Find where the given text appears and provide that cell's center as (x, y) coordinate. 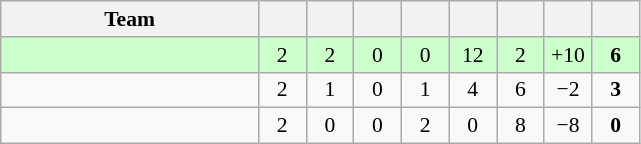
4 (473, 90)
Team (130, 19)
8 (520, 126)
3 (616, 90)
12 (473, 55)
−2 (568, 90)
+10 (568, 55)
−8 (568, 126)
